Capture the cell that displays the provided text and extract its (x, y) central coordinate. 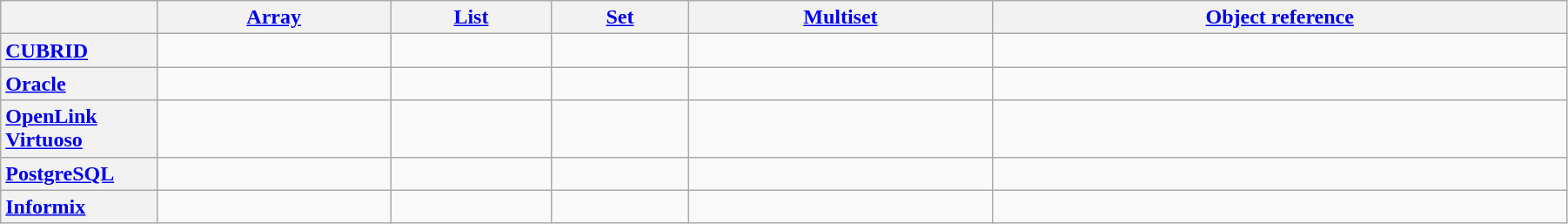
Set (620, 17)
Array (274, 17)
CUBRID (79, 51)
OpenLink Virtuoso (79, 129)
Multiset (841, 17)
Oracle (79, 84)
List (472, 17)
Informix (79, 207)
PostgreSQL (79, 173)
Object reference (1279, 17)
